Provide the (X, Y) coordinate of the cell's center where the given text is located.  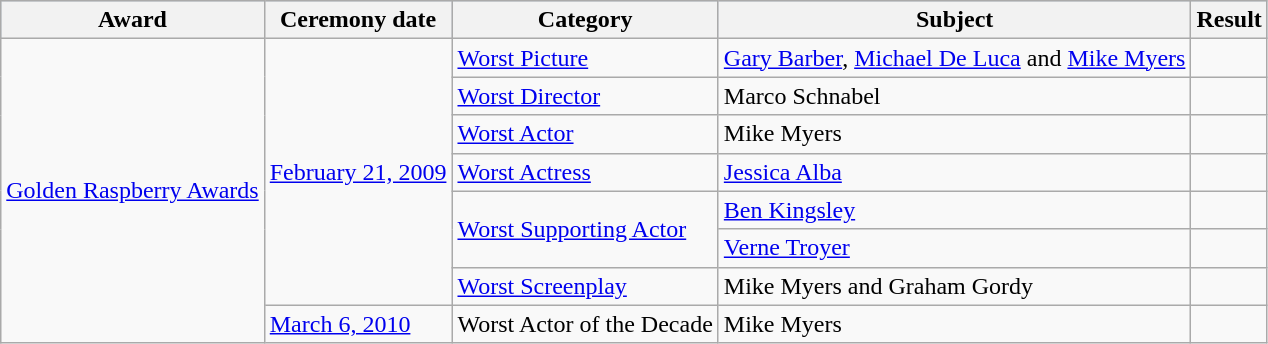
Worst Picture (585, 58)
Worst Actor of the Decade (585, 324)
Golden Raspberry Awards (132, 191)
Worst Actor (585, 134)
Mike Myers and Graham Gordy (954, 286)
Worst Actress (585, 172)
Worst Supporting Actor (585, 229)
Gary Barber, Michael De Luca and Mike Myers (954, 58)
Ben Kingsley (954, 210)
Verne Troyer (954, 248)
Worst Director (585, 96)
February 21, 2009 (358, 172)
Result (1229, 20)
Marco Schnabel (954, 96)
March 6, 2010 (358, 324)
Ceremony date (358, 20)
Subject (954, 20)
Jessica Alba (954, 172)
Category (585, 20)
Award (132, 20)
Worst Screenplay (585, 286)
